Capture the cell that displays the provided text and extract its (x, y) central coordinate. 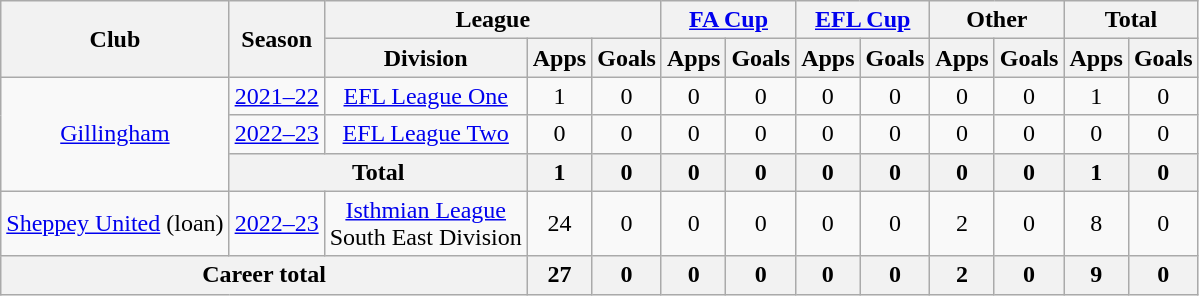
Season (276, 39)
Gillingham (115, 134)
Isthmian LeagueSouth East Division (426, 224)
Division (426, 58)
EFL League One (426, 96)
FA Cup (728, 20)
27 (559, 275)
Career total (264, 275)
2021–22 (276, 96)
Other (997, 20)
Sheppey United (loan) (115, 224)
24 (559, 224)
8 (1096, 224)
League (492, 20)
EFL League Two (426, 134)
EFL Cup (863, 20)
9 (1096, 275)
Club (115, 39)
